Provide the [x, y] coordinate of the cell's center where the given text is located.  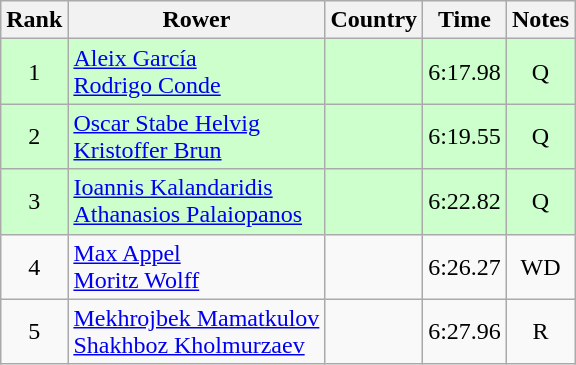
Oscar Stabe HelvigKristoffer Brun [196, 136]
Ioannis KalandaridisAthanasios Palaiopanos [196, 202]
Aleix GarcíaRodrigo Conde [196, 72]
Mekhrojbek MamatkulovShakhboz Kholmurzaev [196, 332]
5 [34, 332]
R [540, 332]
Notes [540, 20]
Rank [34, 20]
6:26.27 [465, 266]
1 [34, 72]
6:17.98 [465, 72]
3 [34, 202]
6:27.96 [465, 332]
Country [374, 20]
4 [34, 266]
Rower [196, 20]
6:22.82 [465, 202]
2 [34, 136]
6:19.55 [465, 136]
WD [540, 266]
Time [465, 20]
Max AppelMoritz Wolff [196, 266]
